For the text-containing cell, return its midpoint in [x, y] coordinate format. 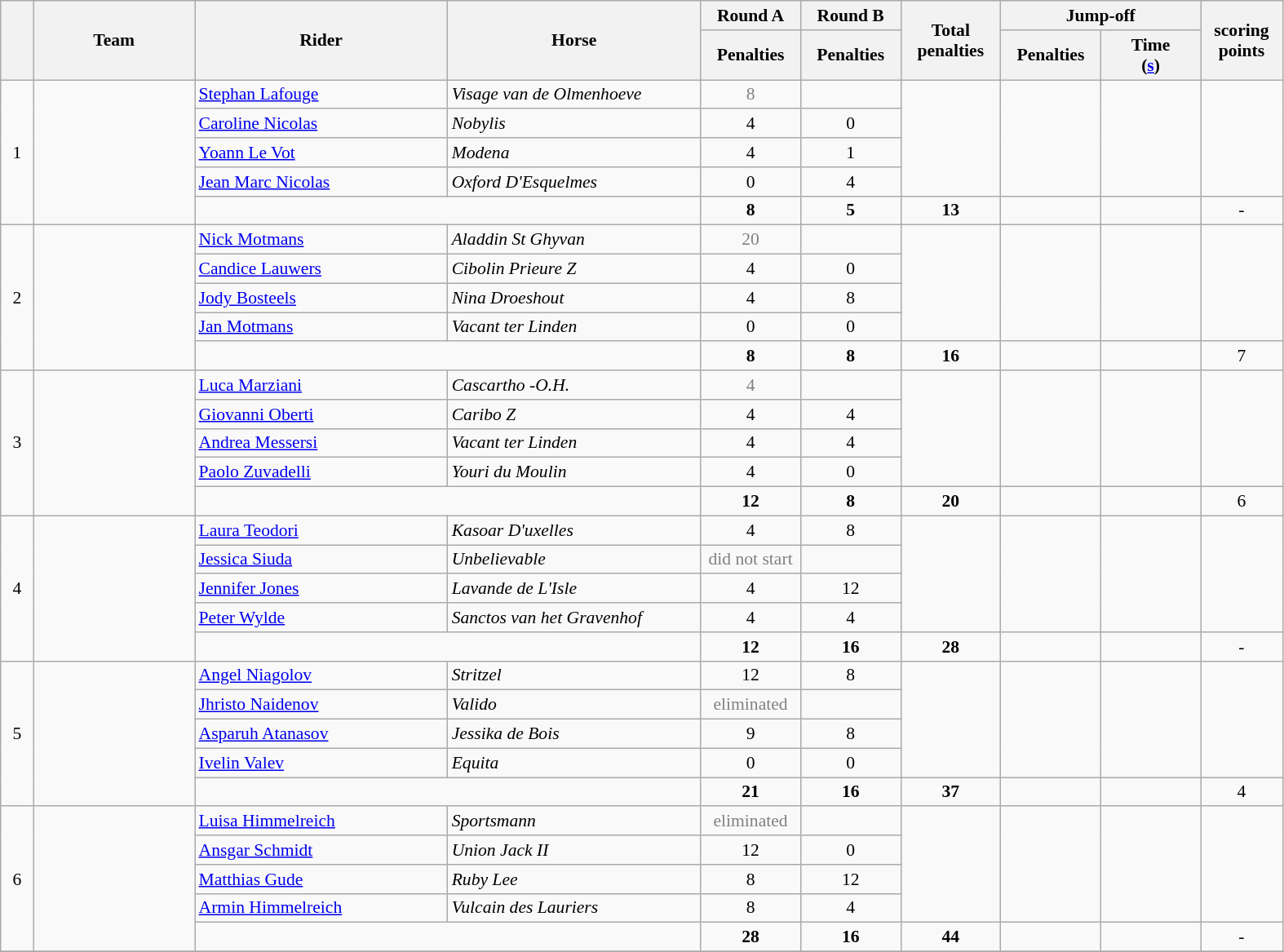
Andrea Messersi [321, 443]
Angel Niagolov [321, 675]
Jean Marc Nicolas [321, 182]
37 [951, 792]
Asparuh Atanasov [321, 734]
Union Jack II [574, 850]
Jessica Siuda [321, 560]
Jody Bosteels [321, 298]
Caroline Nicolas [321, 124]
7 [1242, 356]
Visage van de Olmenhoeve [574, 95]
Armin Himmelreich [321, 908]
Jessika de Bois [574, 734]
Team [114, 41]
Lavande de L'Isle [574, 589]
Modena [574, 153]
Laura Teodori [321, 530]
Stritzel [574, 675]
Luisa Himmelreich [321, 821]
2 [17, 298]
Giovanni Oberti [321, 414]
Cibolin Prieure Z [574, 269]
3 [17, 443]
Paolo Zuvadelli [321, 472]
Jump-off [1101, 15]
scoringpoints [1242, 41]
Oxford D'Esquelmes [574, 182]
Nobylis [574, 124]
Ivelin Valev [321, 763]
Luca Marziani [321, 385]
Matthias Gude [321, 879]
Jhristo Naidenov [321, 705]
Valido [574, 705]
Round B [850, 15]
Caribo Z [574, 414]
Nina Droeshout [574, 298]
Jennifer Jones [321, 589]
Aladdin St Ghyvan [574, 240]
Sanctos van het Gravenhof [574, 618]
Equita [574, 763]
Ruby Lee [574, 879]
Rider [321, 41]
Candice Lauwers [321, 269]
Jan Motmans [321, 327]
Round A [750, 15]
Horse [574, 41]
Sportsmann [574, 821]
13 [951, 210]
Total penalties [951, 41]
Yoann Le Vot [321, 153]
Nick Motmans [321, 240]
Unbelievable [574, 560]
Cascartho -O.H. [574, 385]
44 [951, 937]
Ansgar Schmidt [321, 850]
Time(s) [1150, 55]
did not start [750, 560]
Youri du Moulin [574, 472]
Stephan Lafouge [321, 95]
21 [750, 792]
Vulcain des Lauriers [574, 908]
9 [750, 734]
Kasoar D'uxelles [574, 530]
Peter Wylde [321, 618]
